Scan for the cell matching the given text and deliver its [x, y] coordinate at center. 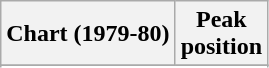
Peakposition [221, 34]
Chart (1979-80) [88, 34]
